Scan for the cell matching the given text and deliver its (X, Y) coordinate at center. 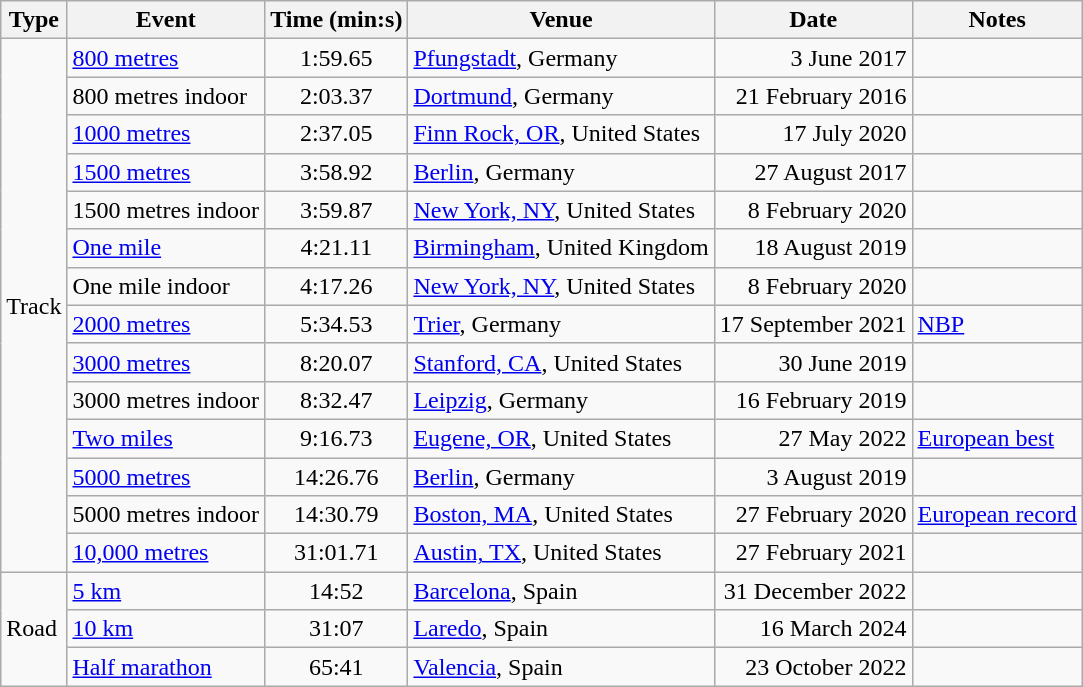
4:17.26 (336, 286)
5:34.53 (336, 324)
30 June 2019 (813, 362)
Birmingham, United Kingdom (561, 248)
Laredo, Spain (561, 629)
Boston, MA, United States (561, 515)
One mile (166, 248)
Time (min:s) (336, 20)
8:20.07 (336, 362)
5 km (166, 591)
27 February 2020 (813, 515)
3000 metres (166, 362)
Venue (561, 20)
Leipzig, Germany (561, 400)
23 October 2022 (813, 667)
14:30.79 (336, 515)
One mile indoor (166, 286)
Pfungstadt, Germany (561, 58)
European best (997, 438)
Type (34, 20)
Trier, Germany (561, 324)
31:07 (336, 629)
3 August 2019 (813, 477)
5000 metres indoor (166, 515)
2:03.37 (336, 96)
800 metres (166, 58)
Event (166, 20)
14:26.76 (336, 477)
3:59.87 (336, 210)
1500 metres indoor (166, 210)
8:32.47 (336, 400)
27 February 2021 (813, 553)
2:37.05 (336, 134)
17 July 2020 (813, 134)
31:01.71 (336, 553)
2000 metres (166, 324)
Track (34, 306)
Barcelona, Spain (561, 591)
Notes (997, 20)
1:59.65 (336, 58)
10,000 metres (166, 553)
800 metres indoor (166, 96)
65:41 (336, 667)
17 September 2021 (813, 324)
3:58.92 (336, 172)
Half marathon (166, 667)
5000 metres (166, 477)
31 December 2022 (813, 591)
Two miles (166, 438)
16 February 2019 (813, 400)
NBP (997, 324)
Road (34, 629)
14:52 (336, 591)
21 February 2016 (813, 96)
European record (997, 515)
27 May 2022 (813, 438)
10 km (166, 629)
9:16.73 (336, 438)
Date (813, 20)
Eugene, OR, United States (561, 438)
3 June 2017 (813, 58)
Stanford, CA, United States (561, 362)
1500 metres (166, 172)
Dortmund, Germany (561, 96)
16 March 2024 (813, 629)
18 August 2019 (813, 248)
3000 metres indoor (166, 400)
1000 metres (166, 134)
4:21.11 (336, 248)
Finn Rock, OR, United States (561, 134)
Valencia, Spain (561, 667)
27 August 2017 (813, 172)
Austin, TX, United States (561, 553)
